Search for the cell housing the specified text and yield its [x, y] center coordinate. 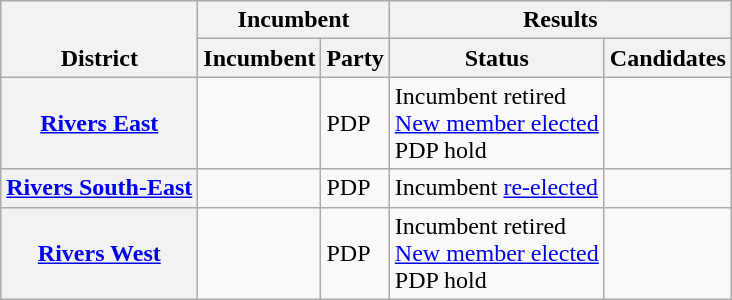
Incumbent re-elected [496, 188]
District [100, 39]
Rivers East [100, 123]
Status [496, 58]
Rivers South-East [100, 188]
Party [355, 58]
Candidates [668, 58]
Results [560, 20]
Rivers West [100, 253]
